Determine the [X, Y] coordinate at the center of the cell enclosing the given text.  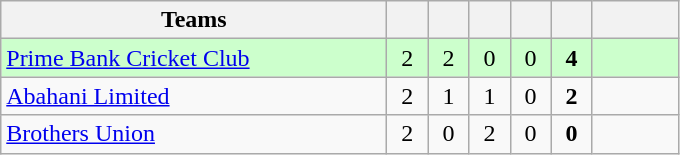
Brothers Union [194, 134]
Prime Bank Cricket Club [194, 58]
Abahani Limited [194, 96]
4 [572, 58]
Teams [194, 20]
